Detect which cell encompasses the target text, then output its (x, y) center coordinate. 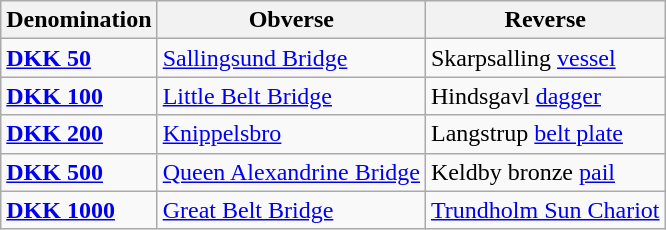
Langstrup belt plate (545, 134)
Great Belt Bridge (291, 210)
Sallingsund Bridge (291, 58)
Trundholm Sun Chariot (545, 210)
Queen Alexandrine Bridge (291, 172)
DKK 1000 (79, 210)
Denomination (79, 20)
DKK 100 (79, 96)
Obverse (291, 20)
Skarpsalling vessel (545, 58)
DKK 500 (79, 172)
Hindsgavl dagger (545, 96)
DKK 50 (79, 58)
Little Belt Bridge (291, 96)
Keldby bronze pail (545, 172)
Reverse (545, 20)
Knippelsbro (291, 134)
DKK 200 (79, 134)
